Search for the cell housing the specified text and yield its (x, y) center coordinate. 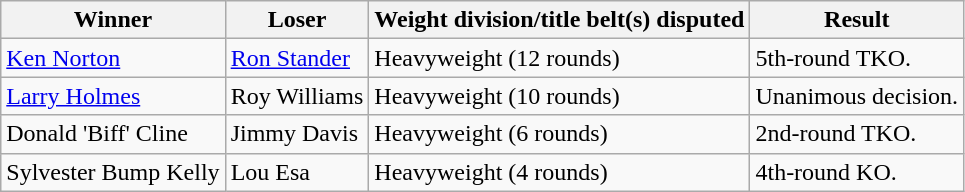
Jimmy Davis (297, 134)
Larry Holmes (113, 96)
Loser (297, 20)
Winner (113, 20)
Result (857, 20)
Heavyweight (6 rounds) (560, 134)
Weight division/title belt(s) disputed (560, 20)
Unanimous decision. (857, 96)
4th-round KO. (857, 172)
Heavyweight (4 rounds) (560, 172)
Ron Stander (297, 58)
Sylvester Bump Kelly (113, 172)
Heavyweight (12 rounds) (560, 58)
Donald 'Biff' Cline (113, 134)
Roy Williams (297, 96)
5th-round TKO. (857, 58)
2nd-round TKO. (857, 134)
Ken Norton (113, 58)
Heavyweight (10 rounds) (560, 96)
Lou Esa (297, 172)
